For the text-containing cell, return its midpoint in (x, y) coordinate format. 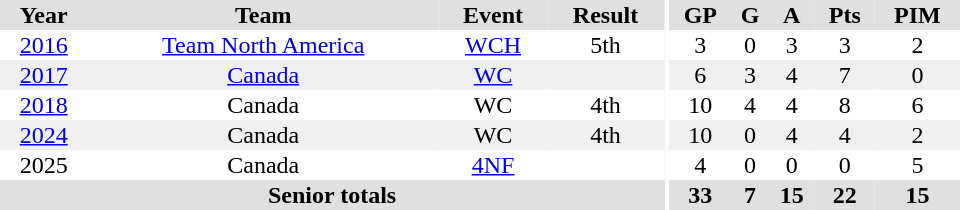
2016 (44, 45)
2017 (44, 75)
A (792, 15)
WCH (493, 45)
Pts (845, 15)
Event (493, 15)
Team North America (263, 45)
33 (700, 195)
5 (918, 165)
2024 (44, 135)
Result (606, 15)
2018 (44, 105)
2025 (44, 165)
GP (700, 15)
4NF (493, 165)
G (750, 15)
5th (606, 45)
Team (263, 15)
Senior totals (332, 195)
PIM (918, 15)
22 (845, 195)
8 (845, 105)
Year (44, 15)
